From the cell containing the given text, extract its center point as [x, y] coordinate. 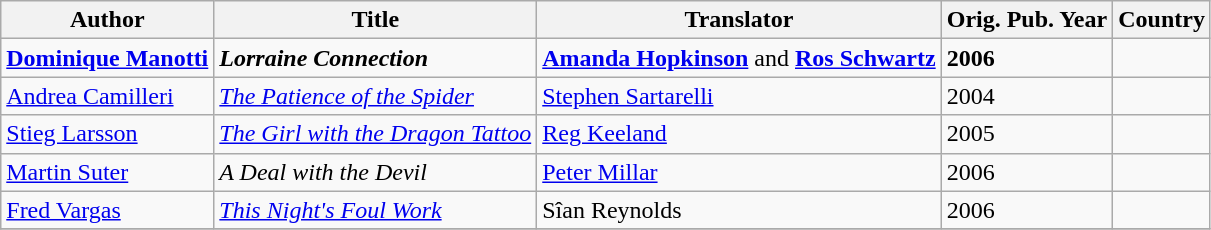
Author [108, 20]
Sîan Reynolds [739, 210]
The Girl with the Dragon Tattoo [376, 134]
Reg Keeland [739, 134]
Martin Suter [108, 172]
Lorraine Connection [376, 58]
Translator [739, 20]
Orig. Pub. Year [1026, 20]
Stieg Larsson [108, 134]
This Night's Foul Work [376, 210]
A Deal with the Devil [376, 172]
Andrea Camilleri [108, 96]
Stephen Sartarelli [739, 96]
Title [376, 20]
Country [1162, 20]
Dominique Manotti [108, 58]
Peter Millar [739, 172]
Fred Vargas [108, 210]
2005 [1026, 134]
The Patience of the Spider [376, 96]
Amanda Hopkinson and Ros Schwartz [739, 58]
2004 [1026, 96]
